Pinpoint the cell where the given text exists, returning its [X, Y] midpoint coordinate. 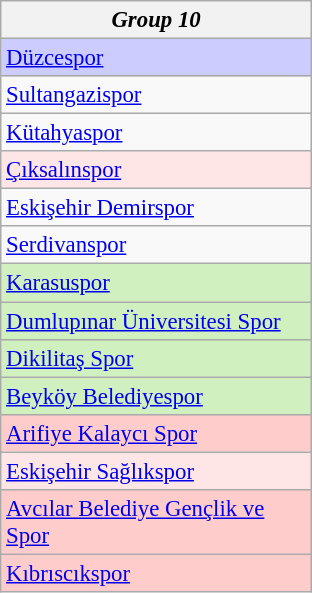
Arifiye Kalaycı Spor [156, 433]
Eskişehir Sağlıkspor [156, 471]
Kıbrıscıkspor [156, 573]
Eskişehir Demirspor [156, 208]
Sultangazispor [156, 95]
Serdivanspor [156, 245]
Beyköy Belediyespor [156, 396]
Dumlupınar Üniversitesi Spor [156, 321]
Avcılar Belediye Gençlik ve Spor [156, 522]
Düzcespor [156, 58]
Group 10 [156, 20]
Karasuspor [156, 283]
Dikilitaş Spor [156, 358]
Kütahyaspor [156, 133]
Çıksalınspor [156, 170]
